Return (x, y) of the center of cell containing provided text 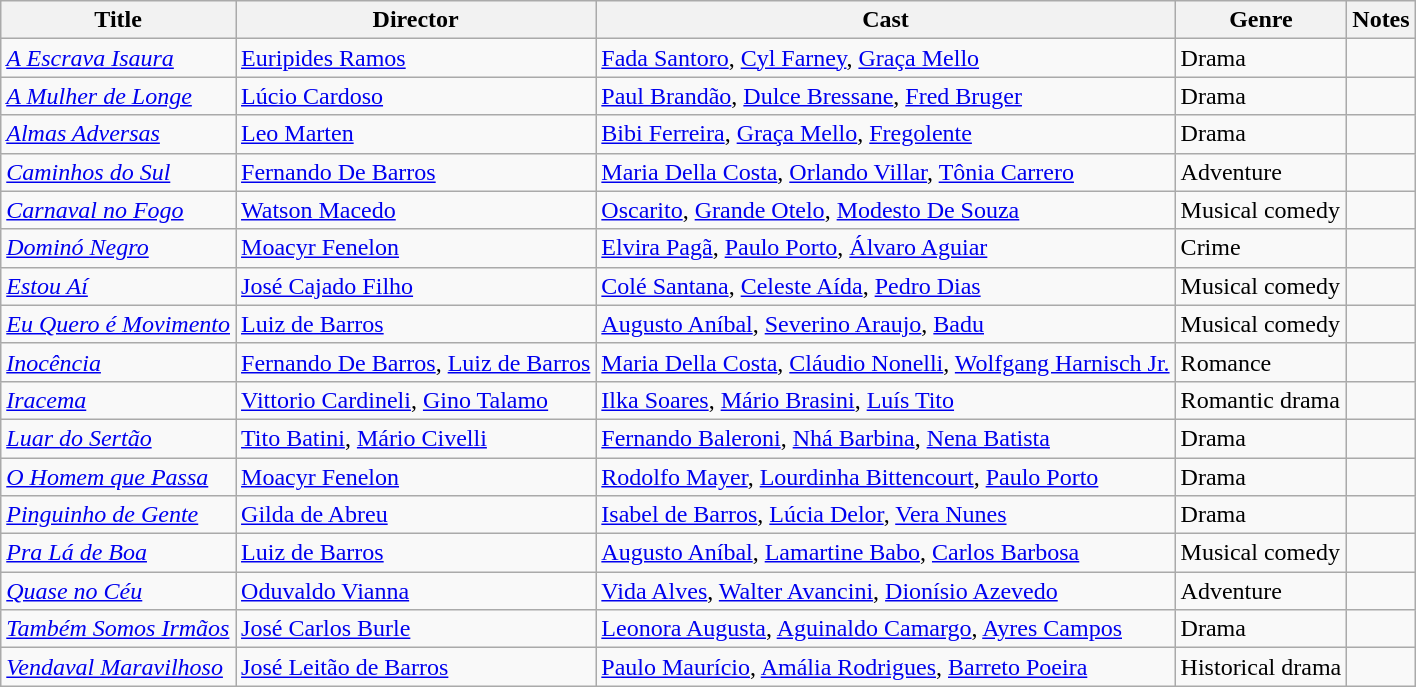
Romantic drama (1261, 400)
Watson Macedo (416, 210)
Leonora Augusta, Aguinaldo Camargo, Ayres Campos (886, 629)
Romance (1261, 362)
Title (118, 20)
José Leitão de Barros (416, 667)
Lúcio Cardoso (416, 96)
Augusto Aníbal, Lamartine Babo, Carlos Barbosa (886, 553)
Genre (1261, 20)
Dominó Negro (118, 248)
José Carlos Burle (416, 629)
A Escrava Isaura (118, 58)
Pra Lá de Boa (118, 553)
Bibi Ferreira, Graça Mello, Fregolente (886, 134)
Fernando De Barros (416, 172)
Director (416, 20)
Fernando Baleroni, Nhá Barbina, Nena Batista (886, 438)
Maria Della Costa, Cláudio Nonelli, Wolfgang Harnisch Jr. (886, 362)
Maria Della Costa, Orlando Villar, Tônia Carrero (886, 172)
Paul Brandão, Dulce Bressane, Fred Bruger (886, 96)
Luar do Sertão (118, 438)
Oduvaldo Vianna (416, 591)
Fernando De Barros, Luiz de Barros (416, 362)
O Homem que Passa (118, 477)
Também Somos Irmãos (118, 629)
Estou Aí (118, 286)
Vendaval Maravilhoso (118, 667)
Colé Santana, Celeste Aída, Pedro Dias (886, 286)
Oscarito, Grande Otelo, Modesto De Souza (886, 210)
Eu Quero é Movimento (118, 324)
Cast (886, 20)
Notes (1381, 20)
Paulo Maurício, Amália Rodrigues, Barreto Poeira (886, 667)
Fada Santoro, Cyl Farney, Graça Mello (886, 58)
Historical drama (1261, 667)
José Cajado Filho (416, 286)
Almas Adversas (118, 134)
Ilka Soares, Mário Brasini, Luís Tito (886, 400)
Iracema (118, 400)
Crime (1261, 248)
Quase no Céu (118, 591)
Vida Alves, Walter Avancini, Dionísio Azevedo (886, 591)
Tito Batini, Mário Civelli (416, 438)
A Mulher de Longe (118, 96)
Euripides Ramos (416, 58)
Elvira Pagã, Paulo Porto, Álvaro Aguiar (886, 248)
Caminhos do Sul (118, 172)
Gilda de Abreu (416, 515)
Pinguinho de Gente (118, 515)
Carnaval no Fogo (118, 210)
Vittorio Cardineli, Gino Talamo (416, 400)
Inocência (118, 362)
Isabel de Barros, Lúcia Delor, Vera Nunes (886, 515)
Rodolfo Mayer, Lourdinha Bittencourt, Paulo Porto (886, 477)
Leo Marten (416, 134)
Augusto Aníbal, Severino Araujo, Badu (886, 324)
